For the text-containing cell, return its midpoint in [X, Y] coordinate format. 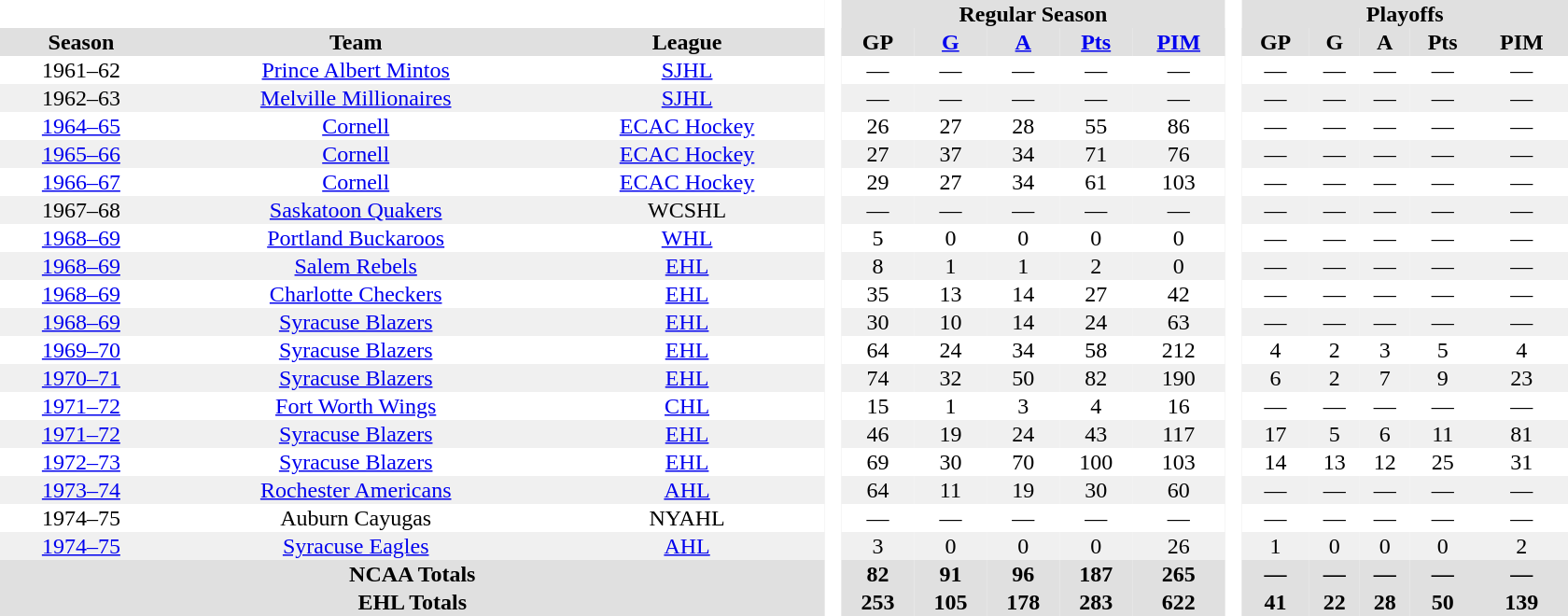
253 [878, 602]
81 [1521, 434]
86 [1178, 126]
74 [878, 378]
Syracuse Eagles [357, 546]
Prince Albert Mintos [357, 70]
117 [1178, 434]
265 [1178, 574]
100 [1096, 462]
70 [1023, 462]
58 [1096, 350]
178 [1023, 602]
105 [950, 602]
10 [950, 322]
190 [1178, 378]
42 [1178, 294]
Playoffs [1405, 14]
46 [878, 434]
41 [1275, 602]
Melville Millionaires [357, 98]
Salem Rebels [357, 266]
Charlotte Checkers [357, 294]
16 [1178, 406]
139 [1521, 602]
8 [878, 266]
71 [1096, 154]
Season [81, 42]
32 [950, 378]
35 [878, 294]
187 [1096, 574]
Saskatoon Quakers [357, 210]
12 [1385, 462]
25 [1443, 462]
622 [1178, 602]
76 [1178, 154]
43 [1096, 434]
WHL [687, 238]
Regular Season [1034, 14]
NYAHL [687, 518]
69 [878, 462]
1972–73 [81, 462]
17 [1275, 434]
22 [1335, 602]
Fort Worth Wings [357, 406]
29 [878, 182]
96 [1023, 574]
NCAA Totals [413, 574]
1962–63 [81, 98]
31 [1521, 462]
CHL [687, 406]
23 [1521, 378]
1964–65 [81, 126]
15 [878, 406]
60 [1178, 490]
1965–66 [81, 154]
1966–67 [81, 182]
61 [1096, 182]
9 [1443, 378]
WCSHL [687, 210]
55 [1096, 126]
1973–74 [81, 490]
1969–70 [81, 350]
Rochester Americans [357, 490]
EHL Totals [413, 602]
1967–68 [81, 210]
37 [950, 154]
Portland Buckaroos [357, 238]
91 [950, 574]
League [687, 42]
Team [357, 42]
283 [1096, 602]
7 [1385, 378]
63 [1178, 322]
1970–71 [81, 378]
Auburn Cayugas [357, 518]
1961–62 [81, 70]
212 [1178, 350]
